Return the (x, y) coordinate for the center point of the cell that contains the specified text.  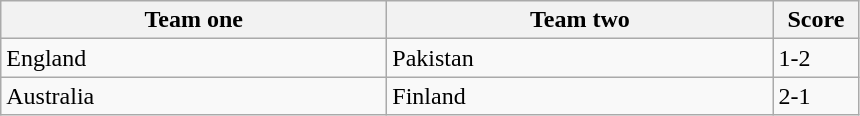
Team one (194, 20)
Finland (580, 96)
1-2 (816, 58)
Score (816, 20)
Australia (194, 96)
Team two (580, 20)
Pakistan (580, 58)
England (194, 58)
2-1 (816, 96)
